Find where the given text appears and provide that cell's center as [X, Y] coordinate. 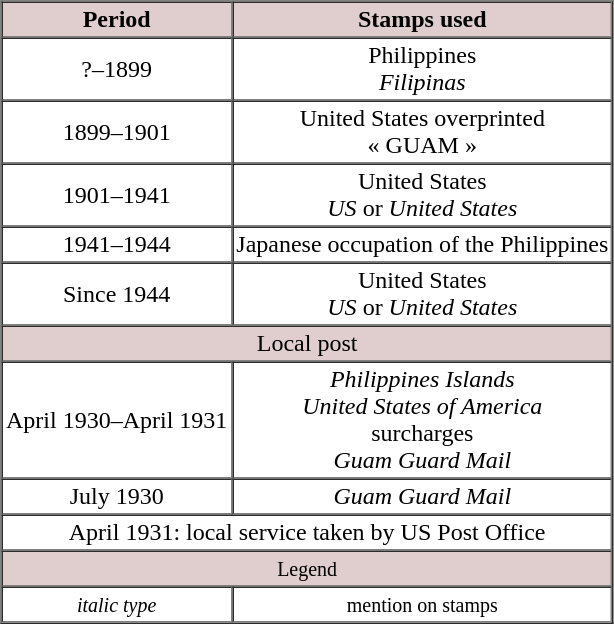
Period [117, 20]
Legend [308, 568]
Local post [308, 344]
United StatesUS or United States [422, 196]
?–1899 [117, 70]
1899–1901 [117, 132]
United States US or United States [422, 294]
United States overprinted« GUAM » [422, 132]
PhilippinesFilipinas [422, 70]
April 1930–April 1931 [117, 420]
1901–1941 [117, 196]
Stamps used [422, 20]
1941–1944 [117, 244]
mention on stamps [422, 604]
italic type [117, 604]
Philippines IslandsUnited States of America surcharges Guam Guard Mail [422, 420]
Since 1944 [117, 294]
July 1930 [117, 496]
Guam Guard Mail [422, 496]
April 1931: local service taken by US Post Office [308, 532]
Japanese occupation of the Philippines [422, 244]
